Search for the cell housing the specified text and yield its (x, y) center coordinate. 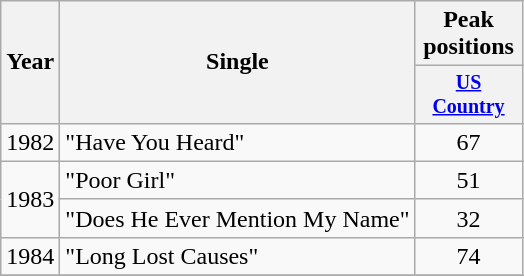
"Does He Ever Mention My Name" (238, 218)
51 (468, 180)
1984 (30, 256)
67 (468, 142)
"Poor Girl" (238, 180)
74 (468, 256)
Year (30, 62)
US Country (468, 94)
"Have You Heard" (238, 142)
Peak positions (468, 34)
1982 (30, 142)
1983 (30, 199)
"Long Lost Causes" (238, 256)
Single (238, 62)
32 (468, 218)
